Pinpoint the cell where the given text exists, returning its [X, Y] midpoint coordinate. 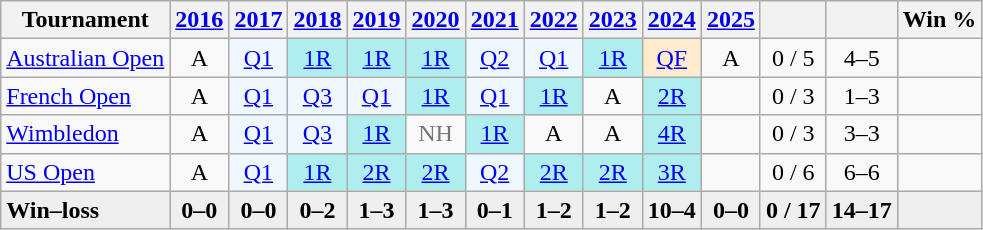
3R [672, 172]
2020 [436, 20]
Australian Open [86, 58]
4–5 [862, 58]
Win–loss [86, 210]
2016 [200, 20]
14–17 [862, 210]
0–2 [318, 210]
Win % [940, 20]
2018 [318, 20]
0 / 6 [793, 172]
0 / 17 [793, 210]
US Open [86, 172]
2019 [376, 20]
2017 [258, 20]
4R [672, 134]
2021 [494, 20]
2025 [730, 20]
2023 [612, 20]
3–3 [862, 134]
0 / 5 [793, 58]
2024 [672, 20]
10–4 [672, 210]
Wimbledon [86, 134]
Tournament [86, 20]
QF [672, 58]
6–6 [862, 172]
NH [436, 134]
2022 [554, 20]
French Open [86, 96]
0–1 [494, 210]
